Return the (x, y) coordinate for the center point of the cell that contains the specified text.  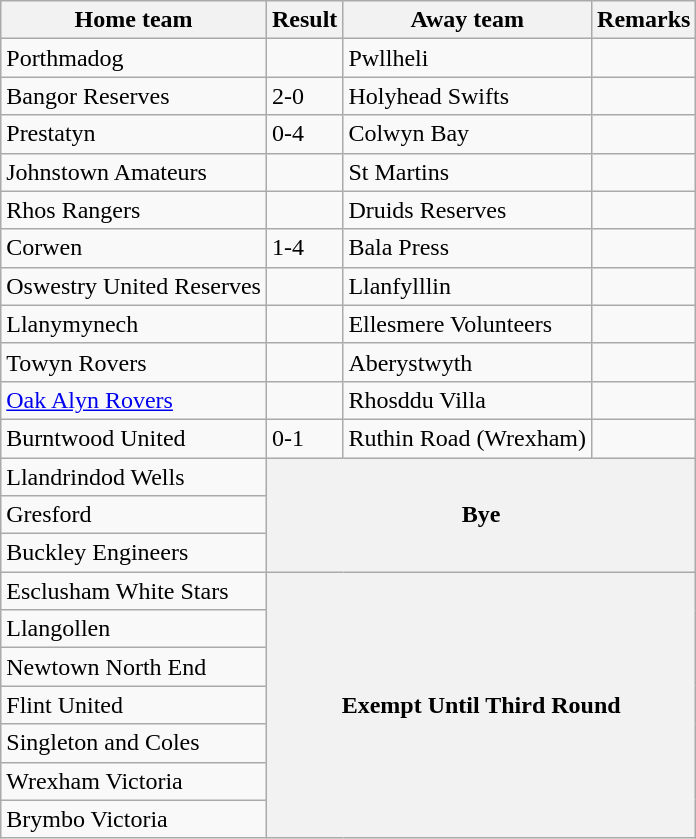
Esclusham White Stars (134, 591)
Oak Alyn Rovers (134, 400)
1-4 (304, 248)
Gresford (134, 515)
Holyhead Swifts (468, 96)
Prestatyn (134, 134)
Bye (481, 515)
Flint United (134, 705)
0-1 (304, 438)
Colwyn Bay (468, 134)
Ruthin Road (Wrexham) (468, 438)
Singleton and Coles (134, 743)
0-4 (304, 134)
Aberystwyth (468, 362)
Bala Press (468, 248)
Result (304, 20)
Newtown North End (134, 667)
Away team (468, 20)
Buckley Engineers (134, 553)
Remarks (644, 20)
Llanymynech (134, 324)
Wrexham Victoria (134, 781)
Druids Reserves (468, 210)
Burntwood United (134, 438)
Bangor Reserves (134, 96)
Pwllheli (468, 58)
Home team (134, 20)
2-0 (304, 96)
St Martins (468, 172)
Johnstown Amateurs (134, 172)
Towyn Rovers (134, 362)
Ellesmere Volunteers (468, 324)
Llandrindod Wells (134, 477)
Rhosddu Villa (468, 400)
Porthmadog (134, 58)
Corwen (134, 248)
Brymbo Victoria (134, 819)
Oswestry United Reserves (134, 286)
Llangollen (134, 629)
Rhos Rangers (134, 210)
Exempt Until Third Round (481, 705)
Llanfylllin (468, 286)
